Search for the cell housing the specified text and yield its (X, Y) center coordinate. 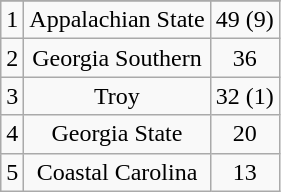
5 (12, 172)
3 (12, 96)
Georgia State (117, 134)
Coastal Carolina (117, 172)
Georgia Southern (117, 58)
13 (244, 172)
1 (12, 20)
36 (244, 58)
32 (1) (244, 96)
Troy (117, 96)
20 (244, 134)
Appalachian State (117, 20)
49 (9) (244, 20)
4 (12, 134)
2 (12, 58)
